Return the [x, y] coordinate for the center point of the cell that contains the specified text.  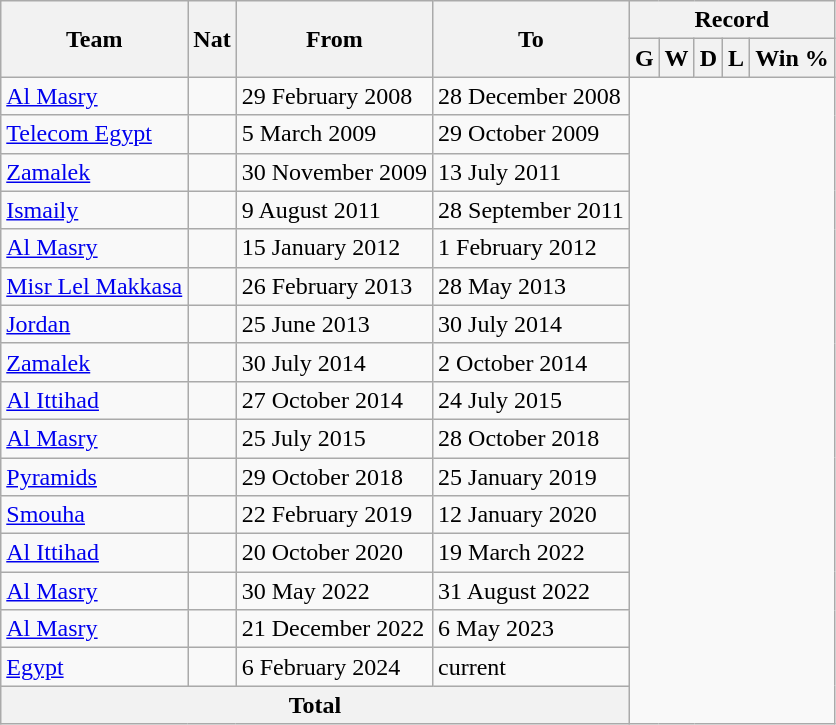
25 January 2019 [532, 477]
6 February 2024 [334, 667]
From [334, 39]
29 October 2018 [334, 477]
28 September 2011 [532, 210]
31 August 2022 [532, 591]
22 February 2019 [334, 515]
D [708, 58]
30 May 2022 [334, 591]
Misr Lel Makkasa [94, 286]
19 March 2022 [532, 553]
20 October 2020 [334, 553]
26 February 2013 [334, 286]
6 May 2023 [532, 629]
Telecom Egypt [94, 134]
21 December 2022 [334, 629]
12 January 2020 [532, 515]
Jordan [94, 324]
1 February 2012 [532, 248]
2 October 2014 [532, 362]
5 March 2009 [334, 134]
28 October 2018 [532, 438]
current [532, 667]
25 June 2013 [334, 324]
13 July 2011 [532, 172]
L [736, 58]
29 February 2008 [334, 96]
W [676, 58]
G [644, 58]
Smouha [94, 515]
28 December 2008 [532, 96]
Ismaily [94, 210]
To [532, 39]
Nat [212, 39]
30 November 2009 [334, 172]
27 October 2014 [334, 400]
Pyramids [94, 477]
9 August 2011 [334, 210]
28 May 2013 [532, 286]
Total [316, 705]
Egypt [94, 667]
Win % [792, 58]
Record [732, 20]
Team [94, 39]
25 July 2015 [334, 438]
24 July 2015 [532, 400]
15 January 2012 [334, 248]
29 October 2009 [532, 134]
